Provide the [X, Y] coordinate of the cell's center where the given text is located.  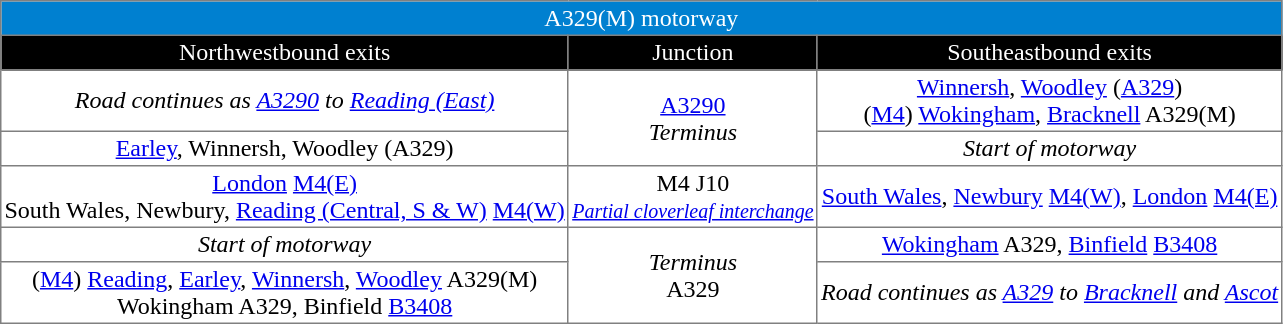
A3290 Terminus [692, 118]
Southeastbound exits [1050, 52]
(M4) Reading, Earley, Winnersh, Woodley A329(M) Wokingham A329, Binfield B3408 [285, 293]
Road continues as A3290 to Reading (East) [285, 101]
Road continues as A329 to Bracknell and Ascot [1050, 293]
Junction [692, 52]
Wokingham A329, Binfield B3408 [1050, 244]
London M4(E) South Wales, Newbury, Reading (Central, S & W) M4(W) [285, 197]
Earley, Winnersh, Woodley (A329) [285, 148]
Winnersh, Woodley (A329) (M4) Wokingham, Bracknell A329(M) [1050, 101]
Terminus A329 [692, 275]
South Wales, Newbury M4(W), London M4(E) [1050, 197]
M4 J10Partial cloverleaf interchange [692, 197]
A329(M) motorway [642, 18]
Northwestbound exits [285, 52]
